Determine the (x, y) coordinate at the center of the cell enclosing the given text.  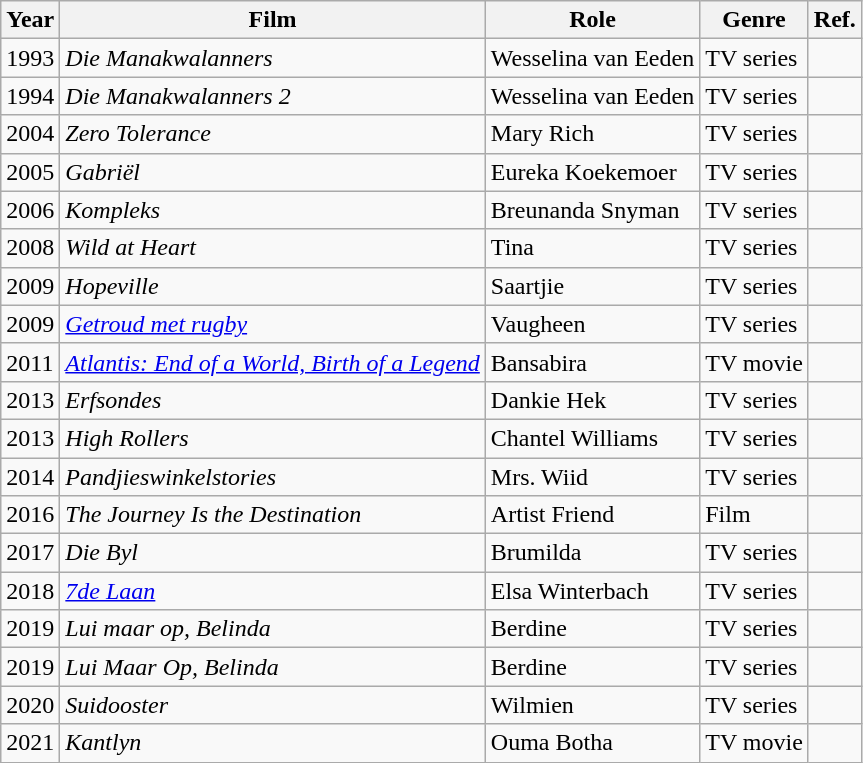
2018 (30, 591)
Lui maar op, Belinda (273, 629)
High Rollers (273, 438)
Die Manakwalanners (273, 58)
2008 (30, 248)
Bansabira (592, 362)
Kantlyn (273, 743)
7de Laan (273, 591)
Lui Maar Op, Belinda (273, 667)
Breunanda Snyman (592, 210)
2016 (30, 515)
Ouma Botha (592, 743)
2011 (30, 362)
2004 (30, 134)
2006 (30, 210)
Saartjie (592, 286)
Pandjieswinkelstories (273, 477)
2020 (30, 705)
Wild at Heart (273, 248)
Die Manakwalanners 2 (273, 96)
1994 (30, 96)
Erfsondes (273, 400)
Mrs. Wiid (592, 477)
2005 (30, 172)
Chantel Williams (592, 438)
2014 (30, 477)
2017 (30, 553)
Ref. (834, 20)
2021 (30, 743)
Brumilda (592, 553)
Eureka Koekemoer (592, 172)
Dankie Hek (592, 400)
Wilmien (592, 705)
Suidooster (273, 705)
Atlantis: End of a World, Birth of a Legend (273, 362)
Zero Tolerance (273, 134)
Hopeville (273, 286)
Role (592, 20)
Tina (592, 248)
Die Byl (273, 553)
Elsa Winterbach (592, 591)
The Journey Is the Destination (273, 515)
Getroud met rugby (273, 324)
Kompleks (273, 210)
Artist Friend (592, 515)
Year (30, 20)
Genre (754, 20)
Mary Rich (592, 134)
Vaugheen (592, 324)
1993 (30, 58)
Gabriël (273, 172)
